Scan for the cell matching the given text and deliver its [X, Y] coordinate at center. 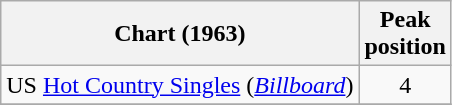
4 [405, 85]
US Hot Country Singles (Billboard) [180, 85]
Chart (1963) [180, 34]
Peakposition [405, 34]
